Search for the cell housing the specified text and yield its [x, y] center coordinate. 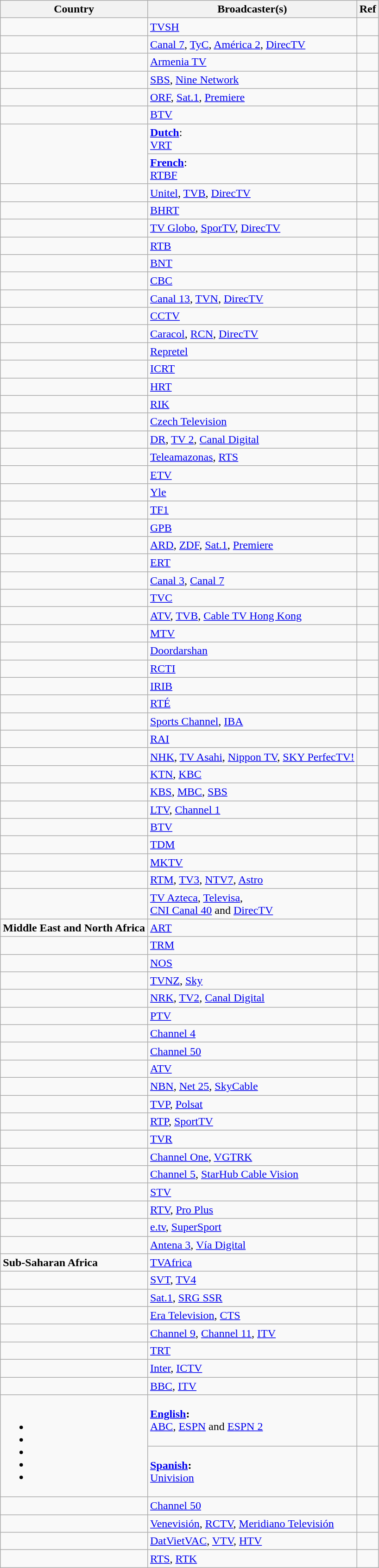
Channel One, VGTRK [252, 1157]
Country [74, 9]
Inter, ICTV [252, 1368]
RCTI [252, 668]
ERT [252, 563]
NBN, Net 25, SkyCable [252, 1086]
Repretel [252, 351]
SVT, TV4 [252, 1280]
TDM [252, 845]
DatVietVAC, VTV, HTV [252, 1541]
KTN, KBC [252, 774]
Venevisión, RCTV, Meridiano Televisión [252, 1524]
English:ABC, ESPN and ESPN 2 [252, 1420]
Antena 3, Vía Digital [252, 1245]
Era Television, CTS [252, 1315]
MKTV [252, 862]
Teleamazonas, RTS [252, 457]
ARD, ZDF, Sat.1, Premiere [252, 545]
NOS [252, 963]
Ref [368, 9]
Sub-Saharan Africa [74, 1262]
Canal 3, Canal 7 [252, 581]
SBS, Nine Network [252, 80]
Channel 9, Channel 11, ITV [252, 1333]
TV Globo, SporTV, DirecTV [252, 228]
TF1 [252, 510]
RAI [252, 739]
ETV [252, 475]
BNT [252, 263]
GPB [252, 527]
Caracol, RCN, DirecTV [252, 334]
ICRT [252, 369]
BBC, ITV [252, 1386]
MTV [252, 633]
TRT [252, 1350]
IRIB [252, 686]
Canal 13, TVN, DirecTV [252, 299]
RTM, TV3, NTV7, Astro [252, 880]
Spanish:Univision [252, 1471]
CBC [252, 281]
Yle [252, 492]
NHK, TV Asahi, Nippon TV, SKY PerfecTV! [252, 756]
Canal 7, TyC, América 2, DirecTV [252, 44]
TVSH [252, 27]
Dutch:VRT [252, 139]
RTS, RTK [252, 1559]
CCTV [252, 316]
STV [252, 1192]
Channel 5, StarHub Cable Vision [252, 1174]
e.tv, SuperSport [252, 1227]
DR, TV 2, Canal Digital [252, 439]
ART [252, 928]
Channel 4 [252, 1033]
HRT [252, 387]
TVP, Polsat [252, 1104]
Czech Television [252, 422]
Unitel, TVB, DirecTV [252, 193]
BHRT [252, 210]
RTV, Pro Plus [252, 1210]
PTV [252, 1016]
KBS, MBC, SBS [252, 792]
French:RTBF [252, 169]
RTB [252, 246]
NRK, TV2, Canal Digital [252, 998]
TVC [252, 598]
TRM [252, 945]
Sports Channel, IBA [252, 721]
Doordarshan [252, 651]
Sat.1, SRG SSR [252, 1298]
TVNZ, Sky [252, 981]
ATV, TVB, Cable TV Hong Kong [252, 616]
ATV [252, 1068]
ORF, Sat.1, Premiere [252, 97]
TVR [252, 1139]
LTV, Channel 1 [252, 810]
Armenia TV [252, 62]
Middle East and North Africa [74, 928]
RTÉ [252, 704]
RTP, SportTV [252, 1122]
TV Azteca, Televisa,CNI Canal 40 and DirecTV [252, 904]
Broadcaster(s) [252, 9]
RIK [252, 404]
TVAfrica [252, 1262]
